Determine the (X, Y) coordinate at the center of the cell enclosing the given text.  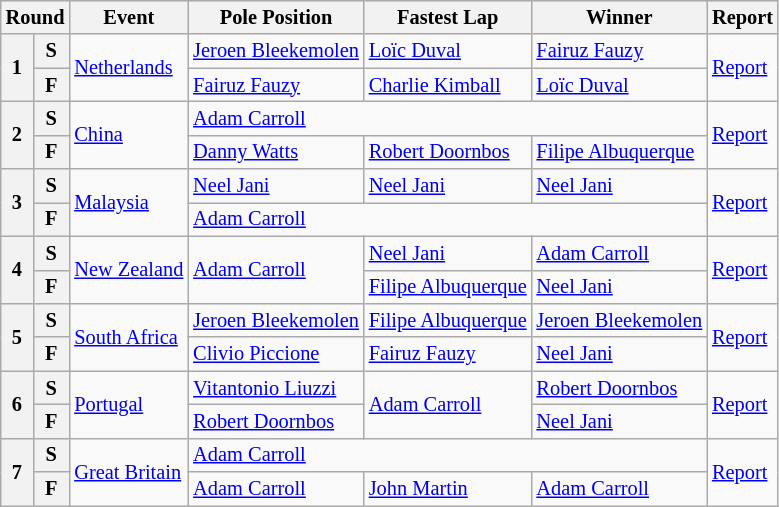
China (128, 134)
Pole Position (276, 17)
7 (17, 472)
Vitantonio Liuzzi (276, 388)
Winner (620, 17)
Round (36, 17)
4 (17, 270)
South Africa (128, 336)
Great Britain (128, 472)
5 (17, 336)
6 (17, 404)
Portugal (128, 404)
Danny Watts (276, 152)
New Zealand (128, 270)
Fastest Lap (448, 17)
Malaysia (128, 202)
3 (17, 202)
2 (17, 134)
1 (17, 68)
Netherlands (128, 68)
Event (128, 17)
Clivio Piccione (276, 354)
John Martin (448, 489)
Charlie Kimball (448, 85)
